Determine the (X, Y) coordinate at the center of the cell enclosing the given text.  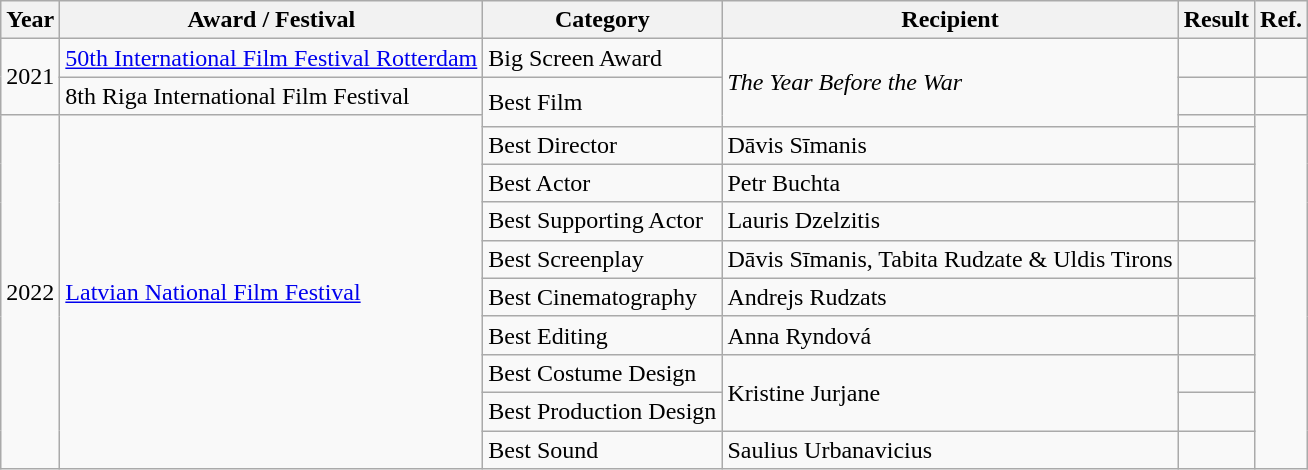
Best Director (602, 145)
Dāvis Sīmanis, Tabita Rudzate & Uldis Tirons (950, 259)
Best Actor (602, 183)
Petr Buchta (950, 183)
Year (30, 20)
Big Screen Award (602, 58)
Dāvis Sīmanis (950, 145)
Category (602, 20)
Best Editing (602, 335)
2022 (30, 292)
Best Screenplay (602, 259)
Recipient (950, 20)
Latvian National Film Festival (272, 292)
Saulius Urbanavicius (950, 449)
The Year Before the War (950, 82)
Andrejs Rudzats (950, 297)
Lauris Dzelzitis (950, 221)
Anna Ryndová (950, 335)
Best Supporting Actor (602, 221)
Best Costume Design (602, 373)
2021 (30, 77)
Best Cinematography (602, 297)
Best Film (602, 102)
Kristine Jurjane (950, 392)
Award / Festival (272, 20)
50th International Film Festival Rotterdam (272, 58)
8th Riga International Film Festival (272, 96)
Ref. (1282, 20)
Best Production Design (602, 411)
Result (1216, 20)
Best Sound (602, 449)
